Locate the cell with the specified text and output its (X, Y) center coordinate. 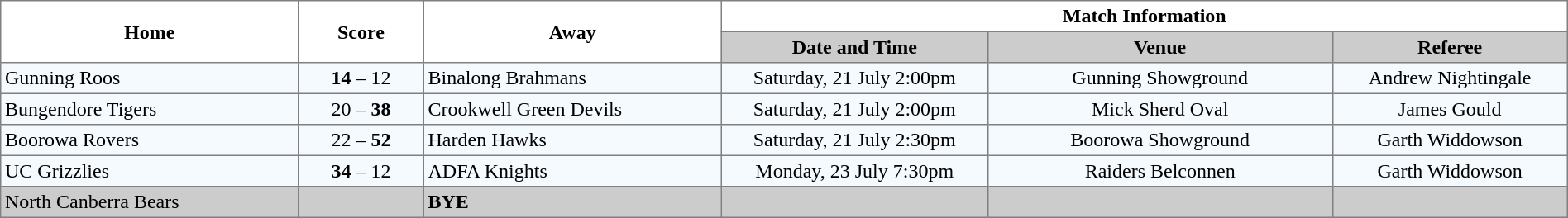
Boorowa Showground (1159, 140)
Venue (1159, 47)
Boorowa Rovers (150, 140)
Bungendore Tigers (150, 109)
Saturday, 21 July 2:30pm (854, 140)
14 – 12 (361, 78)
UC Grizzlies (150, 171)
Monday, 23 July 7:30pm (854, 171)
Gunning Showground (1159, 78)
Mick Sherd Oval (1159, 109)
North Canberra Bears (150, 202)
Raiders Belconnen (1159, 171)
22 – 52 (361, 140)
Crookwell Green Devils (572, 109)
Score (361, 31)
Home (150, 31)
Binalong Brahmans (572, 78)
BYE (572, 202)
Andrew Nightingale (1450, 78)
James Gould (1450, 109)
34 – 12 (361, 171)
Date and Time (854, 47)
20 – 38 (361, 109)
ADFA Knights (572, 171)
Match Information (1145, 17)
Away (572, 31)
Referee (1450, 47)
Harden Hawks (572, 140)
Gunning Roos (150, 78)
